For the text-containing cell, return its midpoint in [x, y] coordinate format. 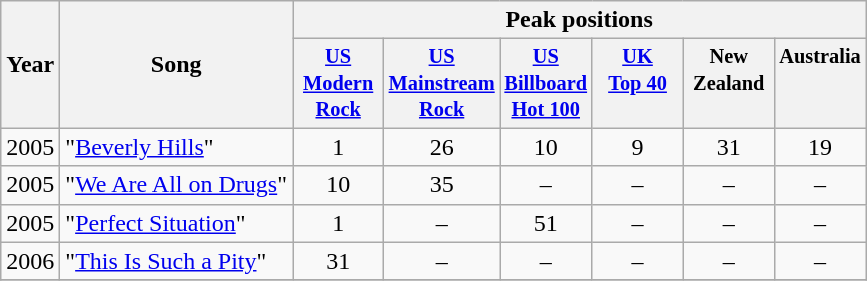
"Perfect Situation" [176, 223]
USBillboardHot 100 [546, 84]
USMainstream Rock [442, 84]
35 [442, 185]
26 [442, 147]
"This Is Such a Pity" [176, 261]
"Beverly Hills" [176, 147]
9 [638, 147]
51 [546, 223]
Year [30, 64]
US Modern Rock [338, 84]
Peak positions [580, 20]
2006 [30, 261]
19 [820, 147]
UKTop 40 [638, 84]
Australia [820, 84]
"We Are All on Drugs" [176, 185]
New Zealand [728, 84]
Song [176, 64]
